Pinpoint the cell where the given text exists, returning its [x, y] midpoint coordinate. 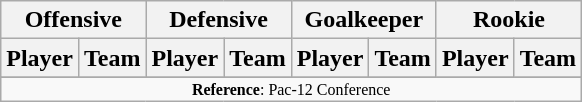
Defensive [218, 20]
Reference: Pac-12 Conference [292, 89]
Goalkeeper [364, 20]
Rookie [508, 20]
Offensive [74, 20]
